Determine the (x, y) coordinate at the center of the cell enclosing the given text.  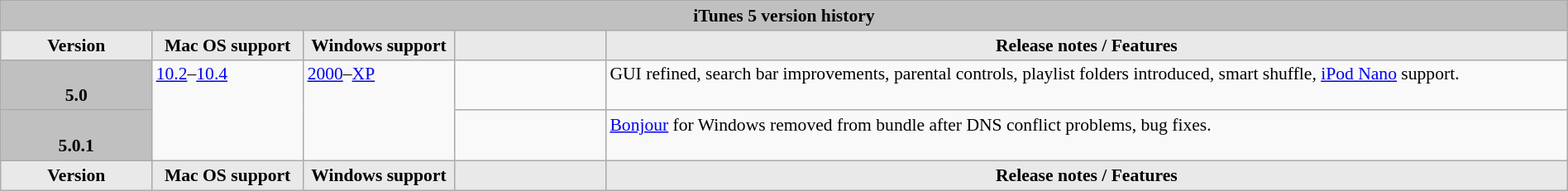
10.2–10.4 (228, 110)
5.0 (76, 84)
5.0.1 (76, 136)
2000–XP (379, 110)
Bonjour for Windows removed from bundle after DNS conflict problems, bug fixes. (1087, 136)
GUI refined, search bar improvements, parental controls, playlist folders introduced, smart shuffle, iPod Nano support. (1087, 84)
iTunes 5 version history (784, 16)
